For the text-containing cell, return its midpoint in [x, y] coordinate format. 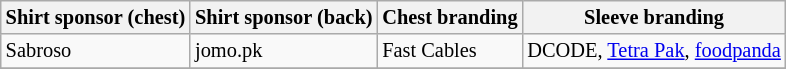
DCODE, Tetra Pak, foodpanda [654, 51]
jomo.pk [284, 51]
Shirt sponsor (back) [284, 17]
Fast Cables [450, 51]
Sabroso [96, 51]
Sleeve branding [654, 17]
Shirt sponsor (chest) [96, 17]
Chest branding [450, 17]
